Find where the given text appears and provide that cell's center as (x, y) coordinate. 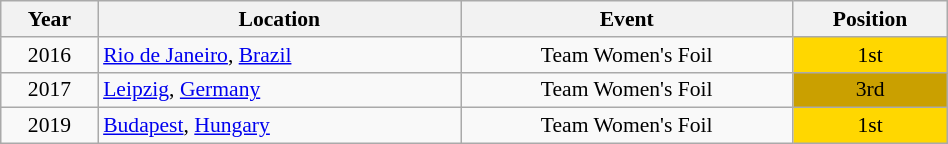
Rio de Janeiro, Brazil (279, 55)
3rd (870, 90)
Year (50, 19)
2019 (50, 126)
Position (870, 19)
Budapest, Hungary (279, 126)
2016 (50, 55)
Event (627, 19)
2017 (50, 90)
Location (279, 19)
Leipzig, Germany (279, 90)
